Extract the [X, Y] coordinate from the center of the cell holding the provided text.  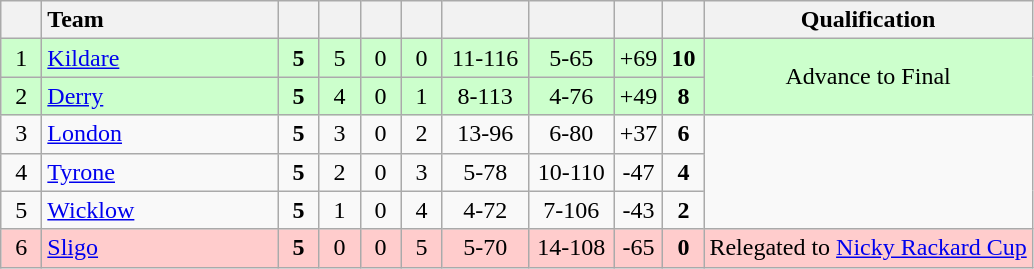
5-70 [485, 248]
Relegated to Nicky Rackard Cup [868, 248]
8 [684, 96]
8-113 [485, 96]
13-96 [485, 134]
Derry [160, 96]
Wicklow [160, 210]
-65 [638, 248]
14-108 [571, 248]
Kildare [160, 58]
Qualification [868, 20]
6-80 [571, 134]
Advance to Final [868, 77]
7-106 [571, 210]
+49 [638, 96]
4-72 [485, 210]
-43 [638, 210]
4-76 [571, 96]
Tyrone [160, 172]
Team [160, 20]
5-65 [571, 58]
-47 [638, 172]
+69 [638, 58]
London [160, 134]
10 [684, 58]
5-78 [485, 172]
11-116 [485, 58]
Sligo [160, 248]
10-110 [571, 172]
+37 [638, 134]
